Search for the cell housing the specified text and yield its (X, Y) center coordinate. 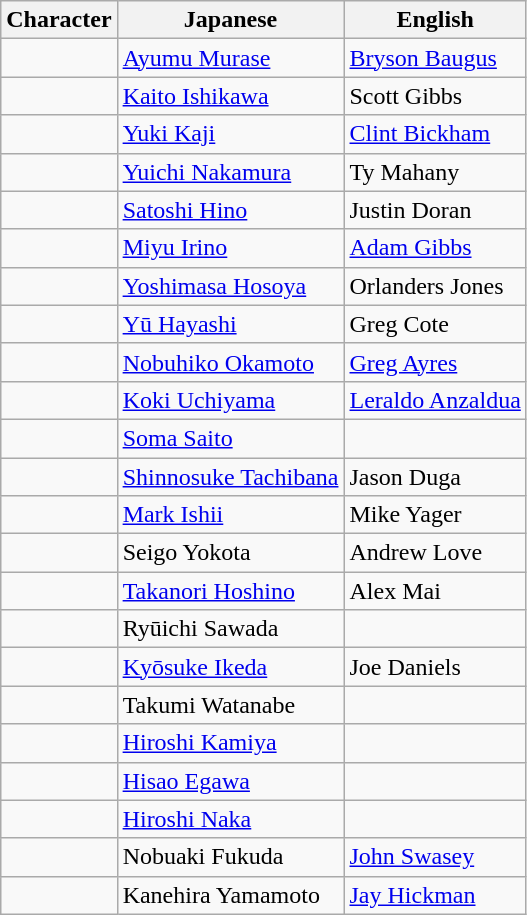
Ayumu Murase (230, 58)
Soma Saito (230, 438)
Hisao Egawa (230, 781)
Nobuhiko Okamoto (230, 362)
Jay Hickman (435, 895)
Adam Gibbs (435, 248)
Hiroshi Kamiya (230, 743)
Shinnosuke Tachibana (230, 477)
Koki Uchiyama (230, 400)
Seigo Yokota (230, 553)
Scott Gibbs (435, 96)
Satoshi Hino (230, 210)
Mark Ishii (230, 515)
Kyōsuke Ikeda (230, 667)
Hiroshi Naka (230, 819)
Nobuaki Fukuda (230, 857)
Takumi Watanabe (230, 705)
Yū Hayashi (230, 324)
Leraldo Anzaldua (435, 400)
Ty Mahany (435, 172)
Jason Duga (435, 477)
Yuichi Nakamura (230, 172)
Alex Mai (435, 591)
Yoshimasa Hosoya (230, 286)
John Swasey (435, 857)
Clint Bickham (435, 134)
Yuki Kaji (230, 134)
Andrew Love (435, 553)
Character (59, 20)
Joe Daniels (435, 667)
Kaito Ishikawa (230, 96)
Mike Yager (435, 515)
Japanese (230, 20)
Greg Ayres (435, 362)
Bryson Baugus (435, 58)
Takanori Hoshino (230, 591)
Kanehira Yamamoto (230, 895)
Greg Cote (435, 324)
Miyu Irino (230, 248)
Justin Doran (435, 210)
Ryūichi Sawada (230, 629)
Orlanders Jones (435, 286)
English (435, 20)
